Extract the (x, y) coordinate from the center of the cell holding the provided text.  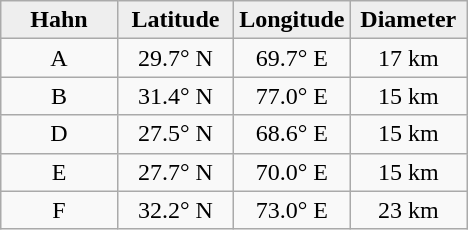
F (59, 210)
29.7° N (175, 58)
E (59, 172)
B (59, 96)
70.0° E (292, 172)
32.2° N (175, 210)
Hahn (59, 20)
Diameter (408, 20)
D (59, 134)
69.7° E (292, 58)
Longitude (292, 20)
68.6° E (292, 134)
73.0° E (292, 210)
27.5° N (175, 134)
77.0° E (292, 96)
A (59, 58)
23 km (408, 210)
27.7° N (175, 172)
Latitude (175, 20)
31.4° N (175, 96)
17 km (408, 58)
